Identify which cell holds the provided text, then report its (x, y) central coordinate. 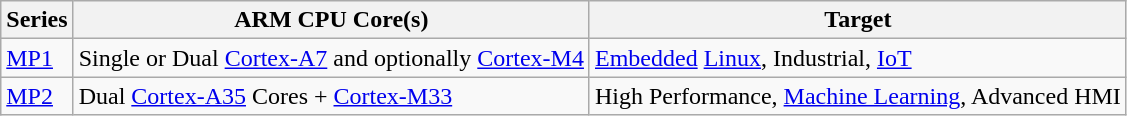
Embedded Linux, Industrial, IoT (858, 58)
Dual Cortex-A35 Cores + Cortex-M33 (331, 96)
MP2 (37, 96)
ARM CPU Core(s) (331, 20)
High Performance, Machine Learning, Advanced HMI (858, 96)
MP1 (37, 58)
Target (858, 20)
Single or Dual Cortex-A7 and optionally Cortex-M4 (331, 58)
Series (37, 20)
